Determine the (x, y) coordinate at the center of the cell enclosing the given text.  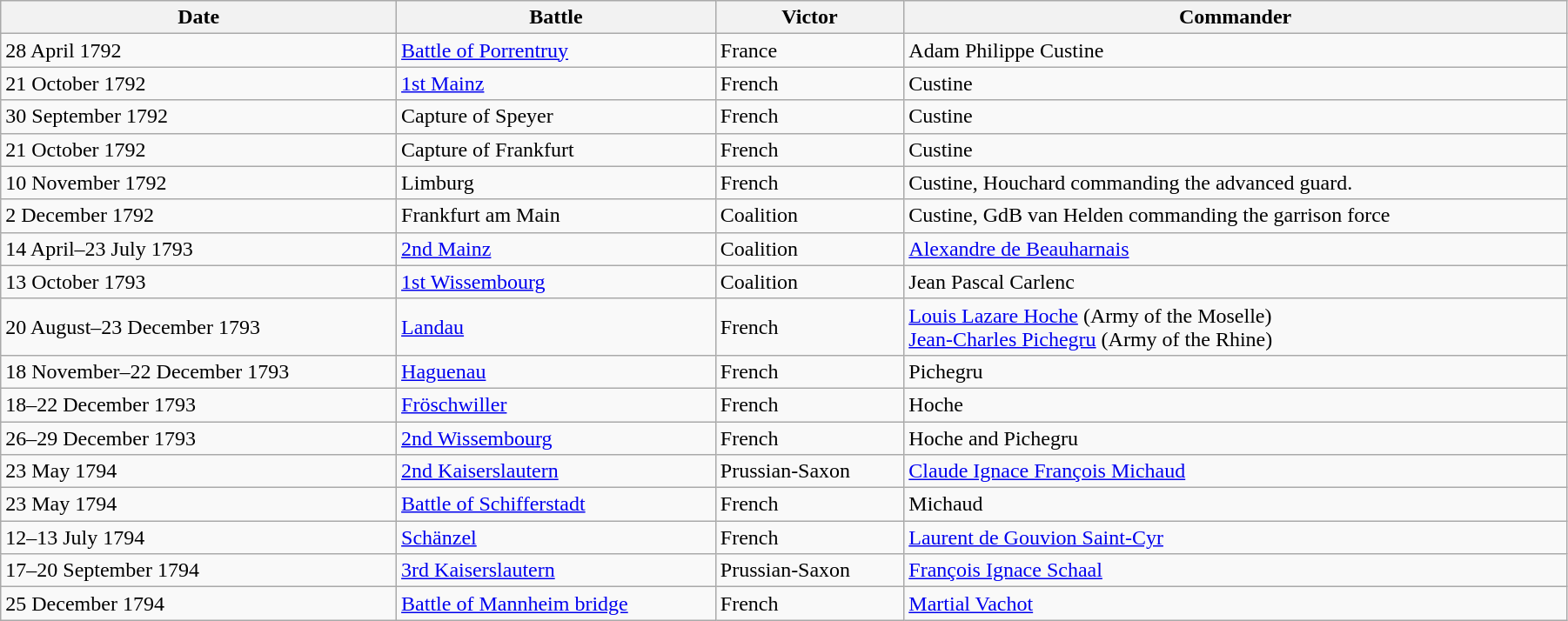
Louis Lazare Hoche (Army of the Moselle)Jean-Charles Pichegru (Army of the Rhine) (1236, 327)
Commander (1236, 17)
25 December 1794 (198, 604)
12–13 July 1794 (198, 538)
Martial Vachot (1236, 604)
Claude Ignace François Michaud (1236, 471)
14 April–23 July 1793 (198, 249)
Limburg (557, 183)
Michaud (1236, 504)
Frankfurt am Main (557, 216)
3rd Kaiserslautern (557, 571)
2nd Kaiserslautern (557, 471)
François Ignace Schaal (1236, 571)
18 November–22 December 1793 (198, 371)
Laurent de Gouvion Saint-Cyr (1236, 538)
Pichegru (1236, 371)
2nd Wissembourg (557, 437)
2 December 1792 (198, 216)
Battle of Schifferstadt (557, 504)
17–20 September 1794 (198, 571)
28 April 1792 (198, 50)
Custine, Houchard commanding the advanced guard. (1236, 183)
Schänzel (557, 538)
Capture of Frankfurt (557, 150)
Landau (557, 327)
20 August–23 December 1793 (198, 327)
1st Wissembourg (557, 282)
1st Mainz (557, 83)
Hoche and Pichegru (1236, 437)
Victor (809, 17)
26–29 December 1793 (198, 437)
France (809, 50)
Haguenau (557, 371)
Date (198, 17)
Capture of Speyer (557, 117)
10 November 1792 (198, 183)
30 September 1792 (198, 117)
Battle of Porrentruy (557, 50)
13 October 1793 (198, 282)
2nd Mainz (557, 249)
Battle (557, 17)
Fröschwiller (557, 404)
Jean Pascal Carlenc (1236, 282)
Hoche (1236, 404)
18–22 December 1793 (198, 404)
Alexandre de Beauharnais (1236, 249)
Custine, GdB van Helden commanding the garrison force (1236, 216)
Battle of Mannheim bridge (557, 604)
Adam Philippe Custine (1236, 50)
